Determine the (X, Y) coordinate at the center of the cell enclosing the given text.  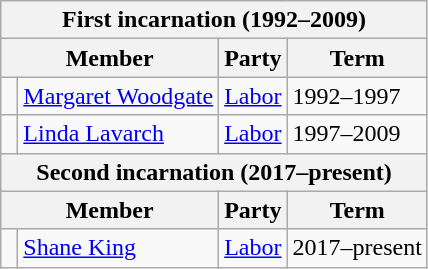
Shane King (118, 248)
1997–2009 (357, 134)
2017–present (357, 248)
First incarnation (1992–2009) (214, 20)
1992–1997 (357, 96)
Second incarnation (2017–present) (214, 172)
Linda Lavarch (118, 134)
Margaret Woodgate (118, 96)
